Provide the [x, y] coordinate of the cell's center where the given text is located.  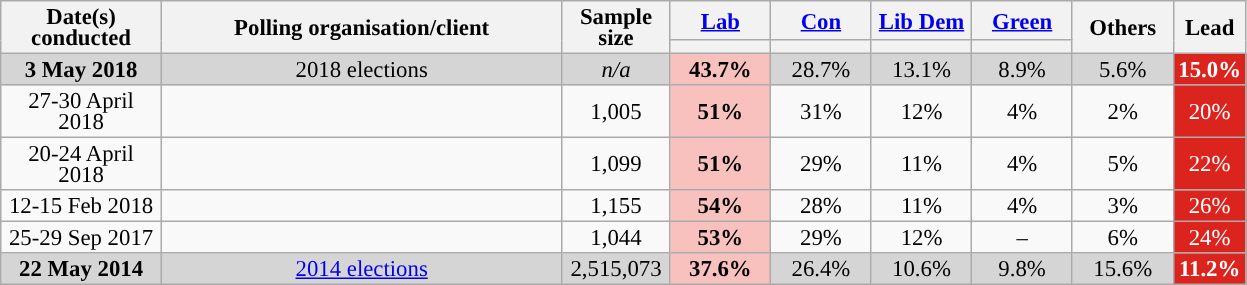
12-15 Feb 2018 [82, 206]
53% [720, 238]
Sample size [616, 28]
20-24 April 2018 [82, 164]
6% [1122, 238]
3 May 2018 [82, 70]
5% [1122, 164]
n/a [616, 70]
25-29 Sep 2017 [82, 238]
Con [822, 20]
5.6% [1122, 70]
Lab [720, 20]
3% [1122, 206]
Others [1122, 28]
Polling organisation/client [362, 28]
1,155 [616, 206]
13.1% [922, 70]
31% [822, 112]
15.0% [1210, 70]
28.7% [822, 70]
28% [822, 206]
2% [1122, 112]
26% [1210, 206]
Date(s)conducted [82, 28]
24% [1210, 238]
54% [720, 206]
1,005 [616, 112]
1,099 [616, 164]
8.9% [1022, 70]
Lead [1210, 28]
Lib Dem [922, 20]
20% [1210, 112]
1,044 [616, 238]
– [1022, 238]
27-30 April 2018 [82, 112]
Green [1022, 20]
43.7% [720, 70]
22% [1210, 164]
2018 elections [362, 70]
